Extract the (X, Y) coordinate from the center of the cell holding the provided text.  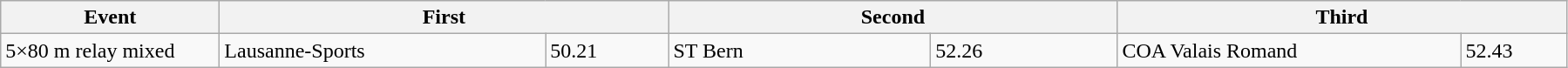
Event (110, 17)
52.43 (1513, 51)
First (445, 17)
50.21 (607, 51)
ST Bern (800, 51)
5×80 m relay mixed (110, 51)
Lausanne-Sports (383, 51)
52.26 (1024, 51)
Third (1342, 17)
Second (893, 17)
COA Valais Romand (1289, 51)
